Determine the [X, Y] coordinate at the center of the cell enclosing the given text.  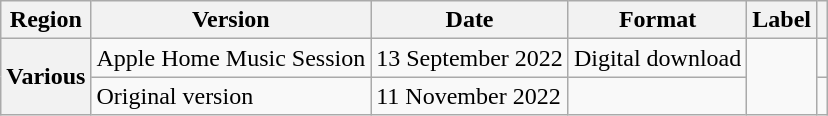
Region [46, 20]
Apple Home Music Session [231, 58]
13 September 2022 [470, 58]
Format [657, 20]
Label [782, 20]
Digital download [657, 58]
11 November 2022 [470, 96]
Original version [231, 96]
Date [470, 20]
Version [231, 20]
Various [46, 77]
